Scan for the cell matching the given text and deliver its [X, Y] coordinate at center. 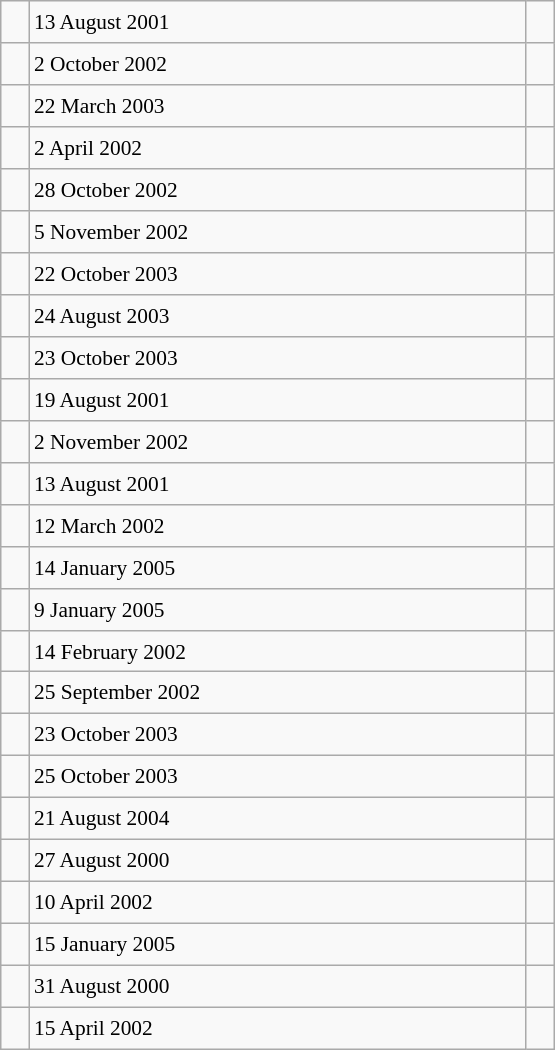
22 March 2003 [278, 106]
28 October 2002 [278, 190]
2 November 2002 [278, 441]
2 April 2002 [278, 148]
21 August 2004 [278, 819]
14 January 2005 [278, 567]
5 November 2002 [278, 232]
25 October 2003 [278, 777]
14 February 2002 [278, 651]
31 August 2000 [278, 986]
24 August 2003 [278, 316]
15 January 2005 [278, 945]
25 September 2002 [278, 693]
22 October 2003 [278, 274]
2 October 2002 [278, 64]
9 January 2005 [278, 609]
10 April 2002 [278, 903]
12 March 2002 [278, 525]
27 August 2000 [278, 861]
19 August 2001 [278, 399]
15 April 2002 [278, 1028]
